Extract the (x, y) coordinate from the center of the cell holding the provided text.  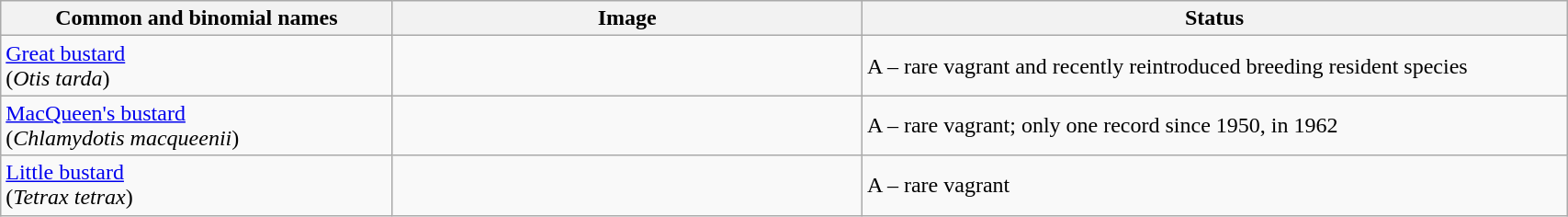
A – rare vagrant; only one record since 1950, in 1962 (1214, 125)
Image (626, 18)
A – rare vagrant (1214, 186)
MacQueen's bustard(Chlamydotis macqueenii) (197, 125)
Great bustard(Otis tarda) (197, 66)
A – rare vagrant and recently reintroduced breeding resident species (1214, 66)
Common and binomial names (197, 18)
Little bustard(Tetrax tetrax) (197, 186)
Status (1214, 18)
